Detect which cell encompasses the target text, then output its [x, y] center coordinate. 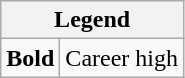
Legend [92, 20]
Career high [122, 58]
Bold [30, 58]
